For the text-containing cell, return its midpoint in [x, y] coordinate format. 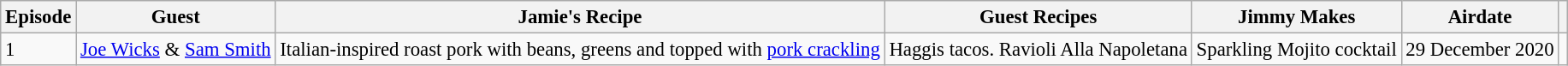
Haggis tacos. Ravioli Alla Napoletana [1038, 50]
29 December 2020 [1480, 50]
1 [38, 50]
Episode [38, 17]
Italian-inspired roast pork with beans, greens and topped with pork crackling [580, 50]
Guest [176, 17]
Jimmy Makes [1297, 17]
Joe Wicks & Sam Smith [176, 50]
Jamie's Recipe [580, 17]
Sparkling Mojito cocktail [1297, 50]
Airdate [1480, 17]
Guest Recipes [1038, 17]
